From the cell containing the given text, extract its center point as (x, y) coordinate. 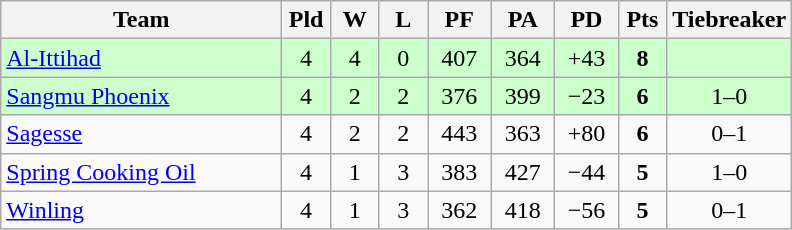
Sangmu Phoenix (142, 96)
399 (523, 96)
Pts (642, 20)
407 (460, 58)
443 (460, 134)
363 (523, 134)
PA (523, 20)
+43 (587, 58)
Tiebreaker (730, 20)
Team (142, 20)
Pld (306, 20)
427 (523, 172)
PF (460, 20)
−44 (587, 172)
376 (460, 96)
Winling (142, 210)
−56 (587, 210)
418 (523, 210)
0 (404, 58)
PD (587, 20)
362 (460, 210)
L (404, 20)
−23 (587, 96)
Sagesse (142, 134)
8 (642, 58)
Spring Cooking Oil (142, 172)
+80 (587, 134)
Al-Ittihad (142, 58)
383 (460, 172)
364 (523, 58)
W (354, 20)
